Detect which cell encompasses the target text, then output its (X, Y) center coordinate. 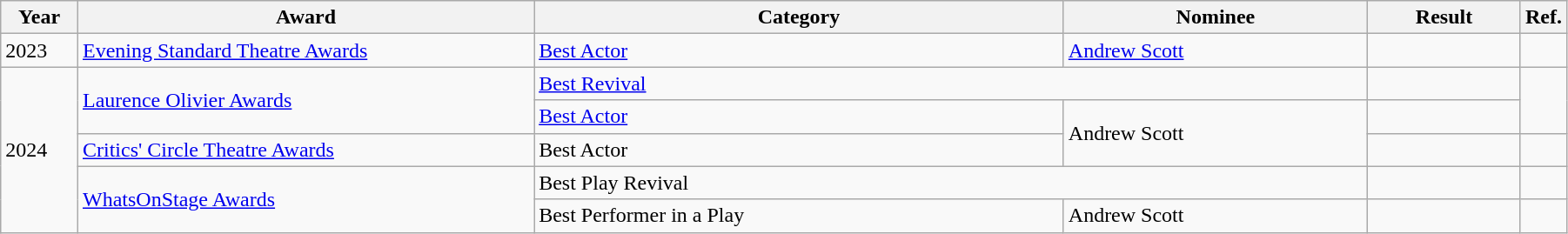
2023 (40, 50)
Best Play Revival (951, 183)
Year (40, 17)
2024 (40, 150)
WhatsOnStage Awards (305, 199)
Critics' Circle Theatre Awards (305, 150)
Award (305, 17)
Best Revival (951, 84)
Best Performer in a Play (799, 216)
Evening Standard Theatre Awards (305, 50)
Result (1444, 17)
Ref. (1544, 17)
Nominee (1215, 17)
Laurence Olivier Awards (305, 100)
Category (799, 17)
